Return the [X, Y] coordinate for the center point of the cell that contains the specified text.  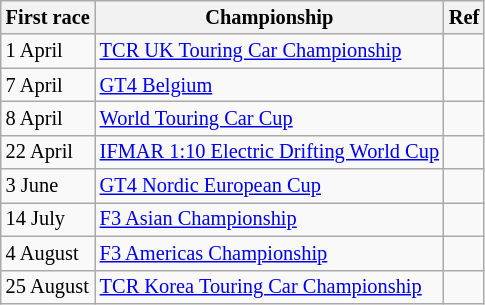
World Touring Car Cup [270, 118]
F3 Americas Championship [270, 253]
Championship [270, 17]
25 August [48, 287]
GT4 Belgium [270, 85]
F3 Asian Championship [270, 219]
14 July [48, 219]
IFMAR 1:10 Electric Drifting World Cup [270, 152]
Ref [464, 17]
TCR UK Touring Car Championship [270, 51]
8 April [48, 118]
7 April [48, 85]
1 April [48, 51]
GT4 Nordic European Cup [270, 186]
22 April [48, 152]
4 August [48, 253]
3 June [48, 186]
TCR Korea Touring Car Championship [270, 287]
First race [48, 17]
